Find where the given text appears and provide that cell's center as [x, y] coordinate. 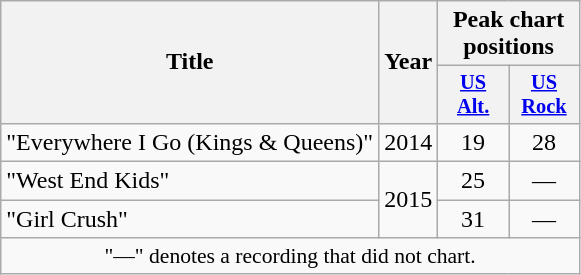
"—" denotes a recording that did not chart. [290, 256]
25 [474, 181]
US Rock [544, 95]
"Girl Crush" [190, 219]
Year [408, 62]
Title [190, 62]
"West End Kids" [190, 181]
2015 [408, 200]
"Everywhere I Go (Kings & Queens)" [190, 142]
US Alt. [474, 95]
28 [544, 142]
31 [474, 219]
Peak chart positions [509, 34]
19 [474, 142]
2014 [408, 142]
